Search for the cell housing the specified text and yield its (X, Y) center coordinate. 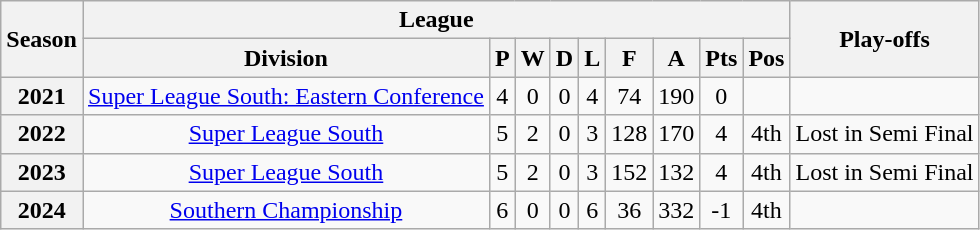
74 (630, 96)
P (502, 58)
Division (286, 58)
Season (42, 39)
170 (676, 134)
36 (630, 210)
2021 (42, 96)
332 (676, 210)
2024 (42, 210)
Play-offs (884, 39)
F (630, 58)
-1 (722, 210)
2022 (42, 134)
Pos (766, 58)
132 (676, 172)
D (564, 58)
W (532, 58)
A (676, 58)
190 (676, 96)
Southern Championship (286, 210)
Super League South: Eastern Conference (286, 96)
L (592, 58)
152 (630, 172)
2023 (42, 172)
Pts (722, 58)
League (436, 20)
128 (630, 134)
